Search for the cell housing the specified text and yield its (x, y) center coordinate. 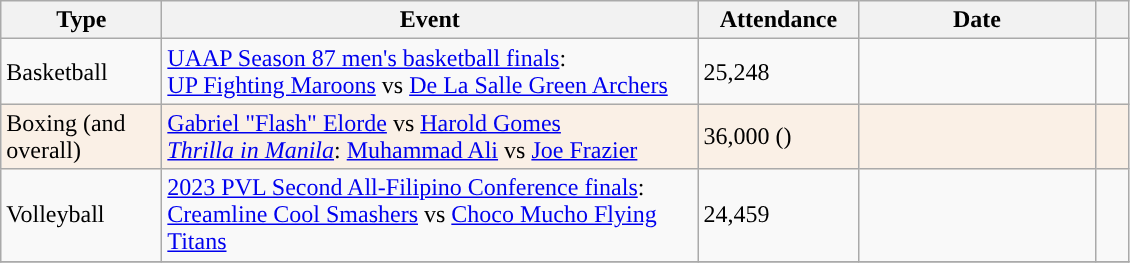
Volleyball (82, 215)
25,248 (778, 72)
2023 PVL Second All-Filipino Conference finals:Creamline Cool Smashers vs Choco Mucho Flying Titans (430, 215)
Gabriel "Flash" Elorde vs Harold Gomes Thrilla in Manila: Muhammad Ali vs Joe Frazier (430, 136)
36,000 () (778, 136)
24,459 (778, 215)
Basketball (82, 72)
Type (82, 20)
UAAP Season 87 men's basketball finals:UP Fighting Maroons vs De La Salle Green Archers (430, 72)
Attendance (778, 20)
Boxing (and overall) (82, 136)
Date (977, 20)
Event (430, 20)
